Detect which cell encompasses the target text, then output its [x, y] center coordinate. 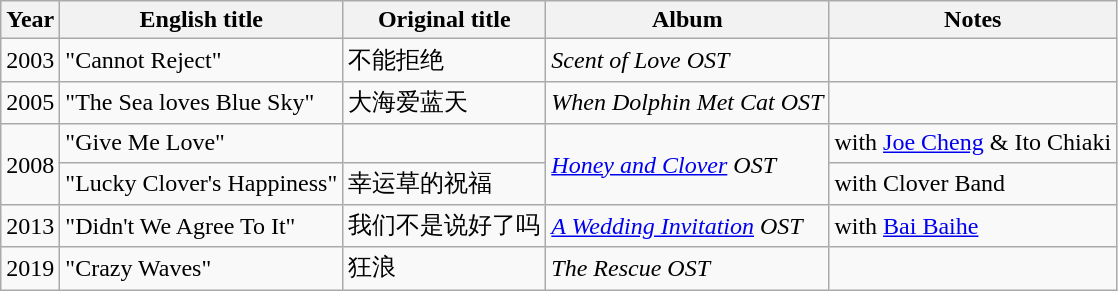
Honey and Clover OST [688, 164]
with Bai Baihe [973, 226]
"Give Me Love" [202, 143]
Notes [973, 20]
2019 [30, 268]
2013 [30, 226]
大海爱蓝天 [444, 102]
"Didn't We Agree To It" [202, 226]
"Crazy Waves" [202, 268]
2008 [30, 164]
"The Sea loves Blue Sky" [202, 102]
Year [30, 20]
The Rescue OST [688, 268]
幸运草的祝福 [444, 184]
"Lucky Clover's Happiness" [202, 184]
with Clover Band [973, 184]
2005 [30, 102]
English title [202, 20]
不能拒绝 [444, 60]
"Cannot Reject" [202, 60]
Album [688, 20]
Original title [444, 20]
When Dolphin Met Cat OST [688, 102]
狂浪 [444, 268]
A Wedding Invitation OST [688, 226]
with Joe Cheng & Ito Chiaki [973, 143]
Scent of Love OST [688, 60]
我们不是说好了吗 [444, 226]
2003 [30, 60]
